Pinpoint the cell where the given text exists, returning its (x, y) midpoint coordinate. 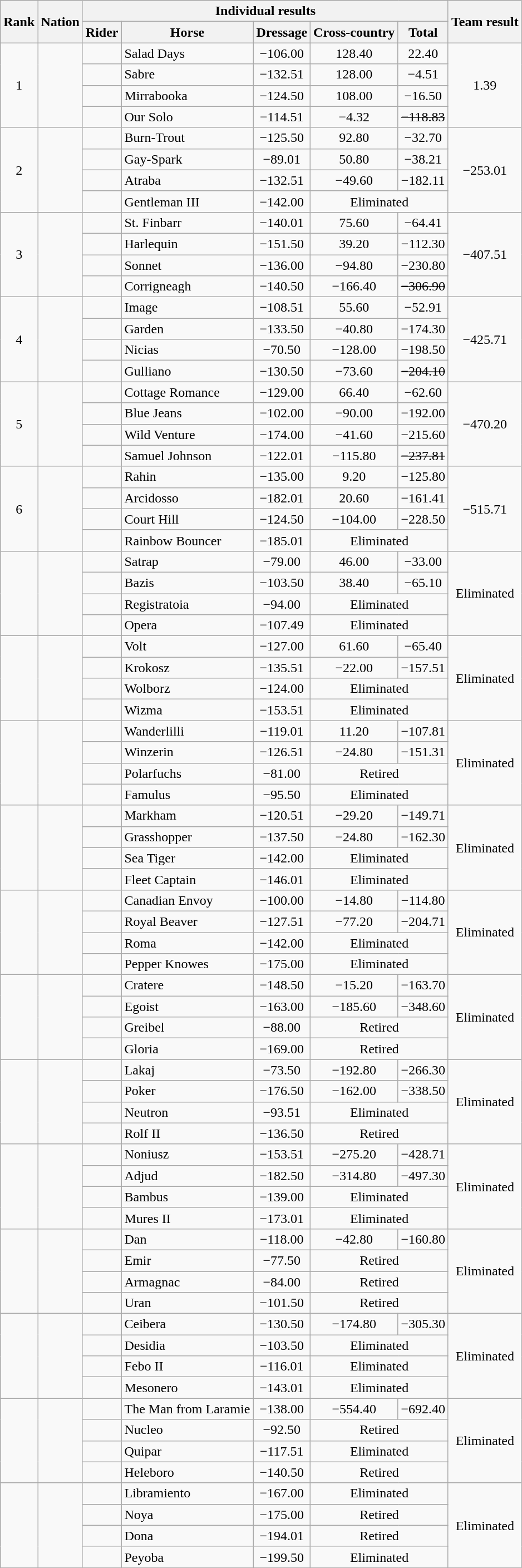
Atraba (187, 180)
Arcidosso (187, 498)
Burn-Trout (187, 138)
Markham (187, 816)
−146.01 (282, 879)
−62.60 (423, 392)
−118.83 (423, 117)
−204.10 (423, 371)
Gulliano (187, 371)
Image (187, 308)
Mures II (187, 1218)
−136.00 (282, 265)
Harlequin (187, 244)
−41.60 (354, 435)
−149.71 (423, 816)
Canadian Envoy (187, 900)
Our Solo (187, 117)
Krokosz (187, 668)
−94.80 (354, 265)
−192.00 (423, 413)
−161.41 (423, 498)
−90.00 (354, 413)
Bambus (187, 1197)
−107.81 (423, 731)
Heleboro (187, 1472)
−119.01 (282, 731)
5 (19, 424)
20.60 (354, 498)
Armagnac (187, 1281)
−275.20 (354, 1155)
Winzerin (187, 752)
Poker (187, 1091)
−89.01 (282, 159)
Dona (187, 1536)
Blue Jeans (187, 413)
Wanderlilli (187, 731)
Total (423, 32)
Mirrabooka (187, 96)
Desidia (187, 1345)
−163.70 (423, 985)
46.00 (354, 561)
−194.01 (282, 1536)
128.00 (354, 75)
−114.80 (423, 900)
−49.60 (354, 180)
Roma (187, 943)
Horse (187, 32)
−101.50 (282, 1303)
−151.31 (423, 752)
−73.60 (354, 371)
−204.71 (423, 921)
−169.00 (282, 1049)
−185.60 (354, 1007)
Wolborz (187, 689)
−124.00 (282, 689)
−157.51 (423, 668)
−122.01 (282, 456)
−94.00 (282, 604)
Neutron (187, 1112)
−88.00 (282, 1028)
Mesonero (187, 1388)
−173.01 (282, 1218)
−305.30 (423, 1324)
−118.00 (282, 1239)
−176.50 (282, 1091)
−192.80 (354, 1070)
−102.00 (282, 413)
−163.00 (282, 1007)
−100.00 (282, 900)
Pepper Knowes (187, 964)
Rank (19, 22)
−93.51 (282, 1112)
−125.50 (282, 138)
Royal Beaver (187, 921)
−116.01 (282, 1367)
−52.91 (423, 308)
Noniusz (187, 1155)
Wild Venture (187, 435)
−79.00 (282, 561)
−162.00 (354, 1091)
−407.51 (485, 254)
−106.00 (282, 53)
Ceibera (187, 1324)
−237.81 (423, 456)
−108.51 (282, 308)
−497.30 (423, 1176)
−14.80 (354, 900)
−137.50 (282, 837)
−182.11 (423, 180)
−64.41 (423, 223)
Sea Tiger (187, 858)
−266.30 (423, 1070)
Court Hill (187, 519)
−135.00 (282, 477)
Garden (187, 329)
108.00 (354, 96)
Grasshopper (187, 837)
−84.00 (282, 1281)
Registratoia (187, 604)
Libramiento (187, 1493)
−120.51 (282, 816)
Salad Days (187, 53)
−162.30 (423, 837)
−515.71 (485, 509)
−115.80 (354, 456)
−199.50 (282, 1557)
75.60 (354, 223)
Nicias (187, 350)
−129.00 (282, 392)
Fleet Captain (187, 879)
Individual results (265, 11)
−692.40 (423, 1409)
−4.32 (354, 117)
1.39 (485, 85)
−70.50 (282, 350)
9.20 (354, 477)
Gloria (187, 1049)
St. Finbarr (187, 223)
3 (19, 254)
−314.80 (354, 1176)
−40.80 (354, 329)
Rahin (187, 477)
−348.60 (423, 1007)
−117.51 (282, 1451)
−4.51 (423, 75)
50.80 (354, 159)
−166.40 (354, 287)
−470.20 (485, 424)
92.80 (354, 138)
−306.90 (423, 287)
Cratere (187, 985)
−215.60 (423, 435)
Febo II (187, 1367)
Gay-Spark (187, 159)
−32.70 (423, 138)
Cross-country (354, 32)
−228.50 (423, 519)
−151.50 (282, 244)
Sabre (187, 75)
Satrap (187, 561)
−128.00 (354, 350)
−29.20 (354, 816)
−174.30 (423, 329)
Rainbow Bouncer (187, 540)
128.40 (354, 53)
Adjud (187, 1176)
Greibel (187, 1028)
66.40 (354, 392)
−95.50 (282, 795)
4 (19, 339)
−81.00 (282, 773)
−160.80 (423, 1239)
−185.01 (282, 540)
−136.50 (282, 1133)
−139.00 (282, 1197)
−167.00 (282, 1493)
−125.80 (423, 477)
−65.10 (423, 583)
Corrigneagh (187, 287)
The Man from Laramie (187, 1409)
−77.20 (354, 921)
Noya (187, 1515)
Nation (60, 22)
−38.21 (423, 159)
Quipar (187, 1451)
−73.50 (282, 1070)
Famulus (187, 795)
Egoist (187, 1007)
−16.50 (423, 96)
−126.51 (282, 752)
Team result (485, 22)
−107.49 (282, 625)
Opera (187, 625)
−425.71 (485, 339)
Dan (187, 1239)
−33.00 (423, 561)
−554.40 (354, 1409)
−182.50 (282, 1176)
Volt (187, 647)
Emir (187, 1260)
−104.00 (354, 519)
2 (19, 170)
−135.51 (282, 668)
−143.01 (282, 1388)
Rider (102, 32)
Lakaj (187, 1070)
−198.50 (423, 350)
−22.00 (354, 668)
Nucleo (187, 1430)
Rolf II (187, 1133)
Samuel Johnson (187, 456)
6 (19, 509)
−253.01 (485, 170)
−65.40 (423, 647)
Dressage (282, 32)
Gentleman III (187, 201)
−127.00 (282, 647)
−428.71 (423, 1155)
61.60 (354, 647)
Polarfuchs (187, 773)
−338.50 (423, 1091)
−138.00 (282, 1409)
−92.50 (282, 1430)
−174.80 (354, 1324)
Uran (187, 1303)
−148.50 (282, 985)
−112.30 (423, 244)
39.20 (354, 244)
−114.51 (282, 117)
−42.80 (354, 1239)
Peyoba (187, 1557)
−174.00 (282, 435)
38.40 (354, 583)
11.20 (354, 731)
−127.51 (282, 921)
Cottage Romance (187, 392)
1 (19, 85)
−140.01 (282, 223)
Wizma (187, 710)
Bazis (187, 583)
55.60 (354, 308)
−230.80 (423, 265)
−133.50 (282, 329)
−15.20 (354, 985)
Sonnet (187, 265)
22.40 (423, 53)
−77.50 (282, 1260)
−182.01 (282, 498)
